Return the [X, Y] coordinate for the center point of the cell that contains the specified text.  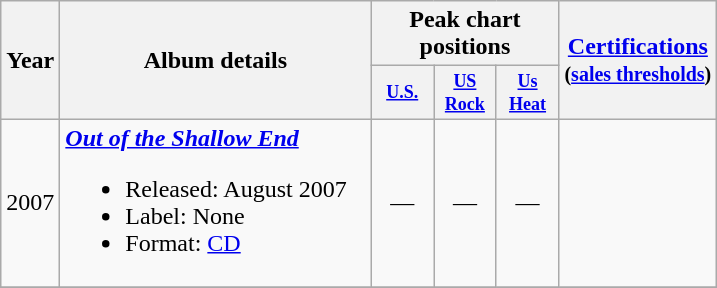
Us Heat [528, 93]
Peak chart positions [465, 34]
Out of the Shallow EndReleased: August 2007Label: NoneFormat: CD [216, 202]
Album details [216, 60]
2007 [30, 202]
U.S. [402, 93]
Certifications(sales thresholds) [638, 60]
Year [30, 60]
US Rock [466, 93]
